Detect which cell encompasses the target text, then output its (X, Y) center coordinate. 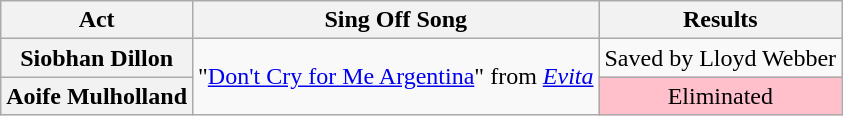
Eliminated (720, 96)
Results (720, 20)
Sing Off Song (396, 20)
"Don't Cry for Me Argentina" from Evita (396, 77)
Saved by Lloyd Webber (720, 58)
Act (97, 20)
Aoife Mulholland (97, 96)
Siobhan Dillon (97, 58)
